For the text-containing cell, return its midpoint in (x, y) coordinate format. 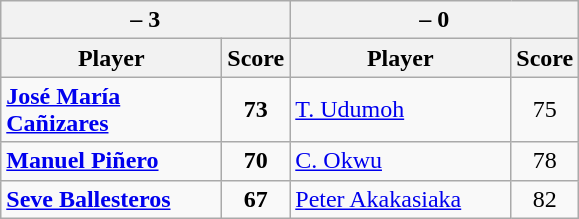
Seve Ballesteros (112, 199)
Peter Akakasiaka (400, 199)
T. Udumoh (400, 110)
C. Okwu (400, 161)
Manuel Piñero (112, 161)
70 (256, 161)
73 (256, 110)
75 (545, 110)
67 (256, 199)
– 0 (434, 20)
José María Cañizares (112, 110)
82 (545, 199)
– 3 (146, 20)
78 (545, 161)
